Scan for the cell matching the given text and deliver its [x, y] coordinate at center. 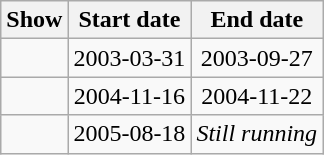
2004-11-16 [130, 96]
2003-09-27 [257, 58]
Show [34, 20]
2004-11-22 [257, 96]
Start date [130, 20]
End date [257, 20]
Still running [257, 134]
2003-03-31 [130, 58]
2005-08-18 [130, 134]
